Return [X, Y] of the center of cell containing provided text 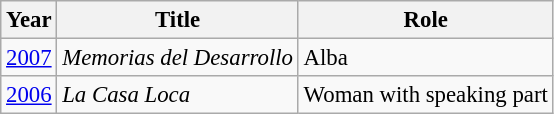
Role [426, 20]
2007 [29, 58]
Alba [426, 58]
La Casa Loca [178, 95]
Title [178, 20]
Year [29, 20]
Memorias del Desarrollo [178, 58]
Woman with speaking part [426, 95]
2006 [29, 95]
